Identify which cell holds the provided text, then report its [X, Y] central coordinate. 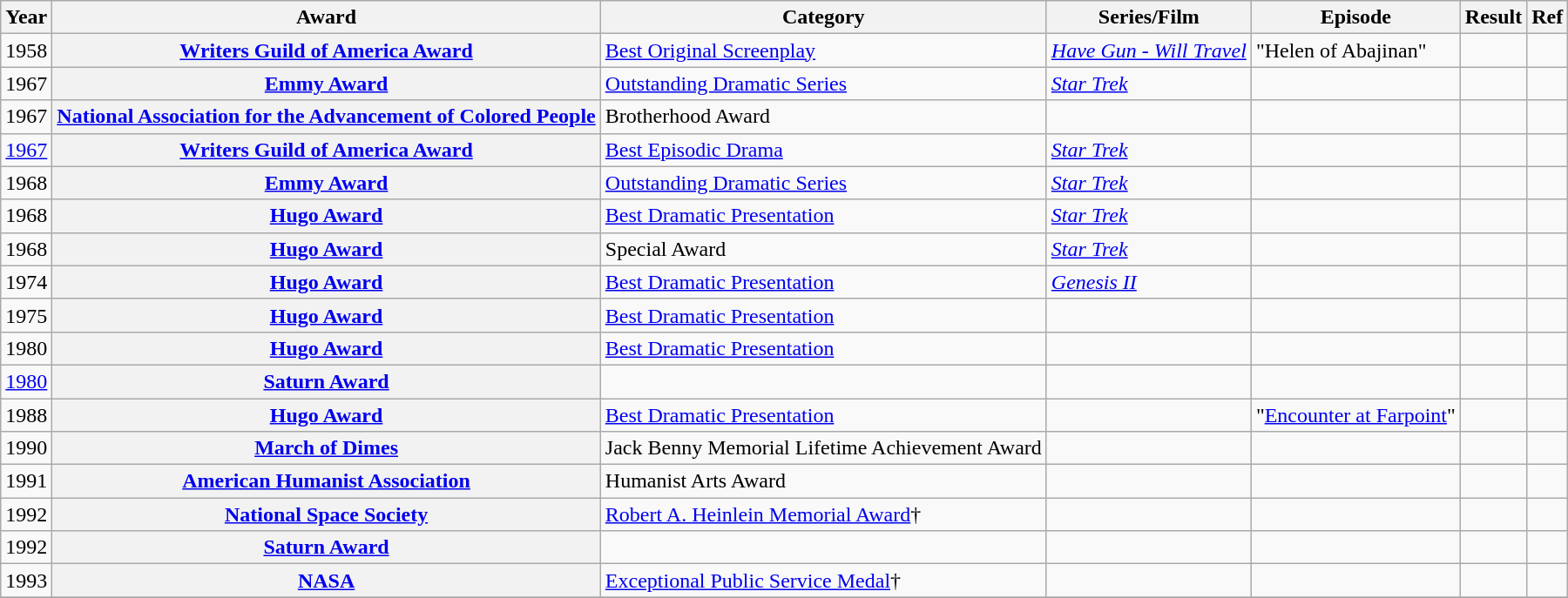
Best Episodic Drama [823, 150]
1993 [26, 581]
Have Gun - Will Travel [1148, 50]
Ref [1547, 17]
Best Original Screenplay [823, 50]
"Encounter at Farpoint" [1355, 415]
Robert A. Heinlein Memorial Award† [823, 514]
1990 [26, 448]
Exceptional Public Service Medal† [823, 581]
Result [1493, 17]
Episode [1355, 17]
1991 [26, 481]
Jack Benny Memorial Lifetime Achievement Award [823, 448]
National Space Society [326, 514]
National Association for the Advancement of Colored People [326, 117]
1975 [26, 315]
1958 [26, 50]
Year [26, 17]
Genesis II [1148, 282]
Brotherhood Award [823, 117]
Award [326, 17]
Category [823, 17]
1988 [26, 415]
1974 [26, 282]
Special Award [823, 249]
NASA [326, 581]
Series/Film [1148, 17]
Humanist Arts Award [823, 481]
March of Dimes [326, 448]
American Humanist Association [326, 481]
"Helen of Abajinan" [1355, 50]
